Extract the [X, Y] coordinate from the center of the cell holding the provided text.  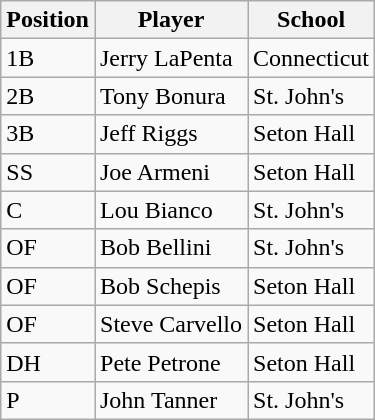
3B [48, 134]
P [48, 400]
John Tanner [170, 400]
SS [48, 172]
Steve Carvello [170, 324]
Tony Bonura [170, 96]
Joe Armeni [170, 172]
Player [170, 20]
Jeff Riggs [170, 134]
Pete Petrone [170, 362]
Jerry LaPenta [170, 58]
C [48, 210]
Lou Bianco [170, 210]
2B [48, 96]
Position [48, 20]
1B [48, 58]
Connecticut [312, 58]
School [312, 20]
Bob Schepis [170, 286]
Bob Bellini [170, 248]
DH [48, 362]
